Return the [x, y] coordinate for the center point of the cell that contains the specified text.  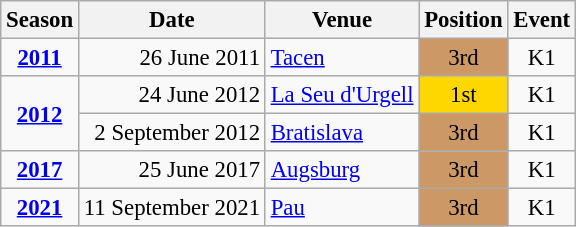
2017 [40, 170]
25 June 2017 [172, 170]
Augsburg [342, 170]
2 September 2012 [172, 133]
1st [464, 95]
Season [40, 20]
Event [542, 20]
26 June 2011 [172, 58]
2011 [40, 58]
Venue [342, 20]
2021 [40, 208]
11 September 2021 [172, 208]
Date [172, 20]
Tacen [342, 58]
2012 [40, 114]
24 June 2012 [172, 95]
Pau [342, 208]
La Seu d'Urgell [342, 95]
Bratislava [342, 133]
Position [464, 20]
